Find where the given text appears and provide that cell's center as (X, Y) coordinate. 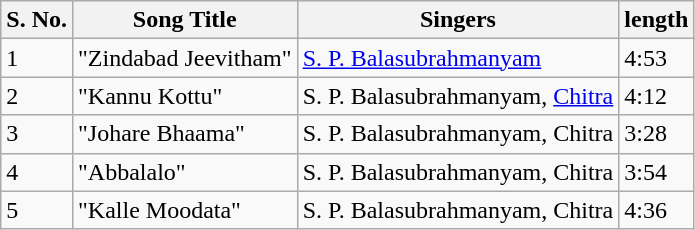
3:54 (656, 172)
4:36 (656, 210)
4:12 (656, 96)
3:28 (656, 134)
S. P. Balasubrahmanyam (458, 58)
"Zindabad Jeevitham" (184, 58)
3 (37, 134)
5 (37, 210)
"Kannu Kottu" (184, 96)
Singers (458, 20)
4:53 (656, 58)
"Kalle Moodata" (184, 210)
Song Title (184, 20)
"Johare Bhaama" (184, 134)
2 (37, 96)
length (656, 20)
4 (37, 172)
"Abbalalo" (184, 172)
S. No. (37, 20)
1 (37, 58)
